Search for the cell housing the specified text and yield its [x, y] center coordinate. 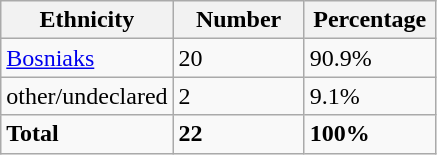
9.1% [370, 96]
Percentage [370, 20]
Ethnicity [87, 20]
Number [238, 20]
Bosniaks [87, 58]
20 [238, 58]
2 [238, 96]
90.9% [370, 58]
Total [87, 134]
other/undeclared [87, 96]
100% [370, 134]
22 [238, 134]
